Extract the [x, y] coordinate from the center of the cell holding the provided text.  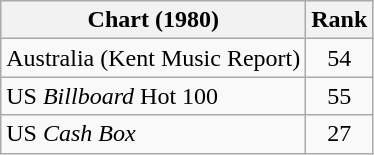
Australia (Kent Music Report) [154, 58]
54 [340, 58]
US Billboard Hot 100 [154, 96]
US Cash Box [154, 134]
55 [340, 96]
Chart (1980) [154, 20]
27 [340, 134]
Rank [340, 20]
